Provide the (x, y) coordinate of the cell's center where the given text is located.  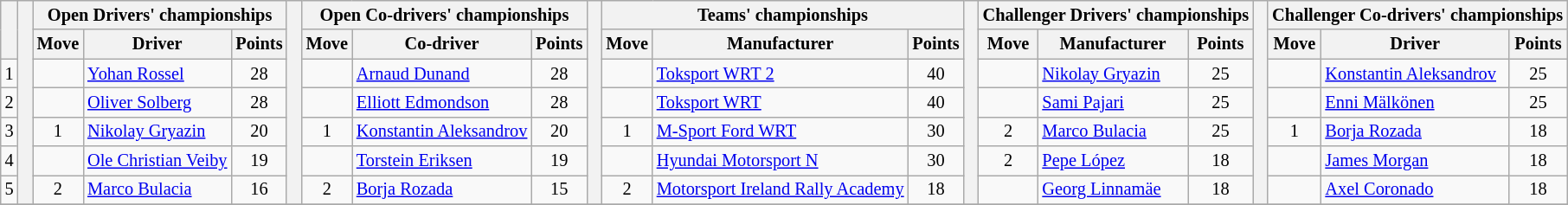
4 (10, 161)
Motorsport Ireland Rally Academy (781, 189)
16 (259, 189)
Axel Coronado (1414, 189)
Co-driver (441, 44)
Enni Mälkönen (1414, 102)
Elliott Edmondson (441, 102)
Hyundai Motorsport N (781, 161)
Georg Linnamäe (1113, 189)
Challenger Drivers' championships (1116, 15)
M-Sport Ford WRT (781, 131)
3 (10, 131)
Toksport WRT 2 (781, 74)
Torstein Eriksen (441, 161)
Open Co-drivers' championships (445, 15)
Toksport WRT (781, 102)
5 (10, 189)
Challenger Co-drivers' championships (1417, 15)
15 (559, 189)
Sami Pajari (1113, 102)
Pepe López (1113, 161)
Oliver Solberg (157, 102)
Teams' championships (782, 15)
Ole Christian Veiby (157, 161)
Arnaud Dunand (441, 74)
Open Drivers' championships (160, 15)
Yohan Rossel (157, 74)
James Morgan (1414, 161)
